From the cell containing the given text, extract its center point as [X, Y] coordinate. 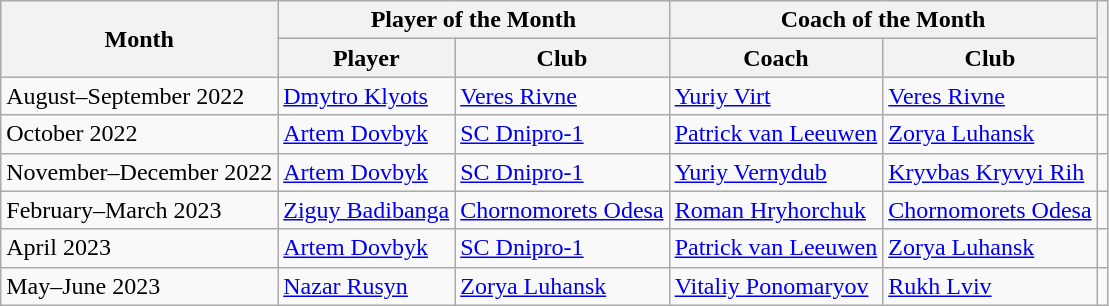
Ziguy Badibanga [366, 210]
May–June 2023 [140, 286]
Player [366, 58]
Kryvbas Kryvyi Rih [990, 172]
April 2023 [140, 248]
Yuriy Virt [776, 96]
Coach [776, 58]
Month [140, 39]
Vitaliy Ponomaryov [776, 286]
Rukh Lviv [990, 286]
February–March 2023 [140, 210]
Roman Hryhorchuk [776, 210]
August–September 2022 [140, 96]
Yuriy Vernydub [776, 172]
November–December 2022 [140, 172]
Nazar Rusyn [366, 286]
Player of the Month [474, 20]
Dmytro Klyots [366, 96]
October 2022 [140, 134]
Coach of the Month [883, 20]
